Determine the [X, Y] coordinate at the center of the cell enclosing the given text.  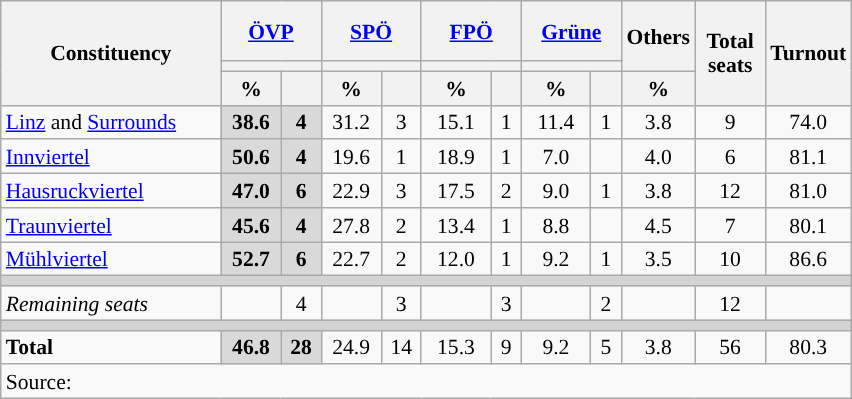
86.6 [808, 259]
81.1 [808, 157]
Innviertel [111, 157]
8.8 [556, 225]
Hausruckviertel [111, 191]
38.6 [251, 122]
31.2 [351, 122]
80.3 [808, 347]
Grüne [571, 31]
28 [301, 347]
19.6 [351, 157]
7 [730, 225]
15.1 [456, 122]
74.0 [808, 122]
Turnout [808, 53]
22.9 [351, 191]
7.0 [556, 157]
5 [606, 347]
Others [658, 36]
Source: [426, 382]
4.5 [658, 225]
27.8 [351, 225]
15.3 [456, 347]
81.0 [808, 191]
56 [730, 347]
Total [111, 347]
24.9 [351, 347]
47.0 [251, 191]
50.6 [251, 157]
4.0 [658, 157]
Traunviertel [111, 225]
Remaining seats [111, 303]
Linz and Surrounds [111, 122]
14 [401, 347]
45.6 [251, 225]
11.4 [556, 122]
13.4 [456, 225]
Mühlviertel [111, 259]
ÖVP [271, 31]
Constituency [111, 53]
46.8 [251, 347]
52.7 [251, 259]
FPÖ [471, 31]
17.5 [456, 191]
12.0 [456, 259]
Totalseats [730, 53]
9.0 [556, 191]
SPÖ [371, 31]
18.9 [456, 157]
80.1 [808, 225]
22.7 [351, 259]
3.5 [658, 259]
10 [730, 259]
